Scan for the cell matching the given text and deliver its [X, Y] coordinate at center. 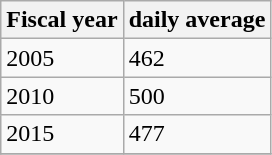
2015 [62, 134]
500 [197, 96]
daily average [197, 20]
462 [197, 58]
2005 [62, 58]
477 [197, 134]
Fiscal year [62, 20]
2010 [62, 96]
